Pinpoint the cell where the given text exists, returning its (X, Y) midpoint coordinate. 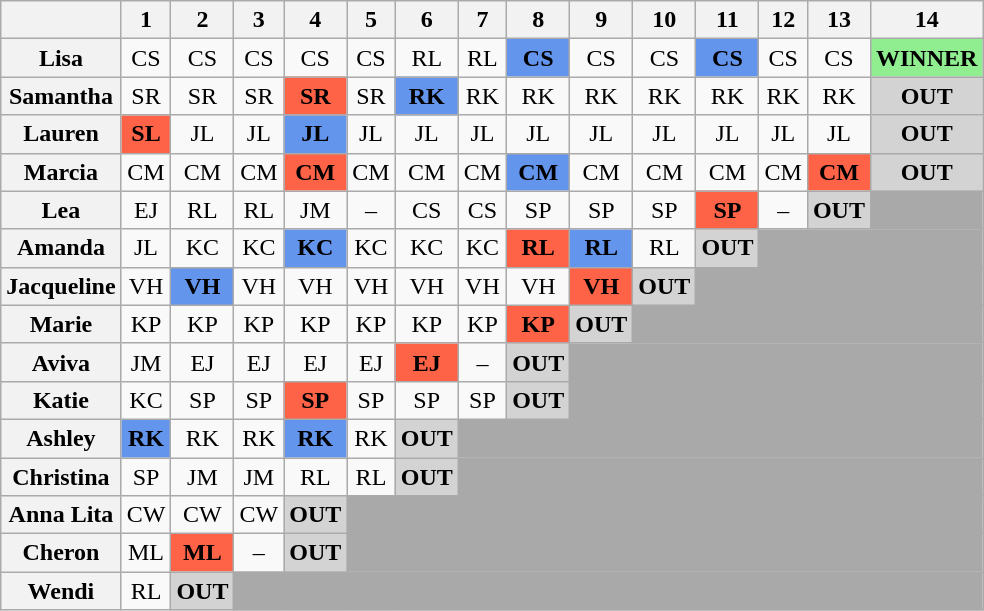
7 (482, 20)
2 (202, 20)
Lea (61, 210)
3 (259, 20)
Lauren (61, 134)
9 (602, 20)
Christina (61, 477)
Marcia (61, 172)
10 (664, 20)
4 (316, 20)
5 (371, 20)
11 (728, 20)
Marie (61, 324)
SL (146, 134)
Katie (61, 400)
8 (538, 20)
Cheron (61, 553)
6 (426, 20)
Anna Lita (61, 515)
12 (783, 20)
Amanda (61, 248)
Jacqueline (61, 286)
1 (146, 20)
WINNER (926, 58)
14 (926, 20)
Samantha (61, 96)
Lisa (61, 58)
Wendi (61, 591)
Ashley (61, 438)
Aviva (61, 362)
13 (838, 20)
